Detect which cell encompasses the target text, then output its (x, y) center coordinate. 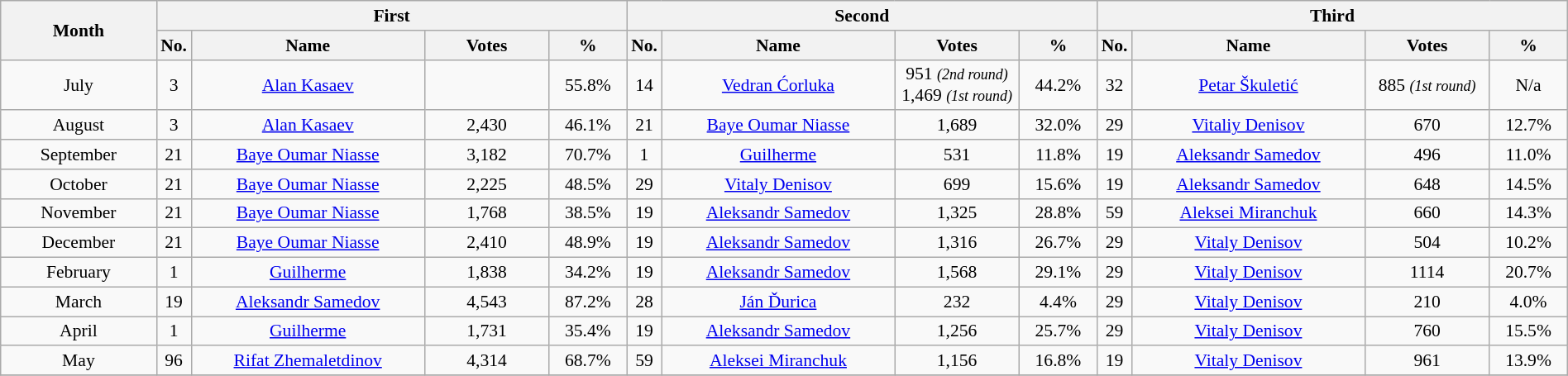
1,768 (486, 213)
May (79, 361)
1,316 (957, 243)
1,568 (957, 273)
4.4% (1058, 302)
Third (1333, 16)
December (79, 243)
28.8% (1058, 213)
32 (1115, 84)
531 (957, 155)
55.8% (588, 84)
April (79, 331)
February (79, 273)
35.4% (588, 331)
961 (1427, 361)
1,689 (957, 126)
38.5% (588, 213)
4.0% (1528, 302)
20.7% (1528, 273)
November (79, 213)
885 (1st round) (1427, 84)
28 (644, 302)
46.1% (588, 126)
26.7% (1058, 243)
Vedran Ćorluka (778, 84)
11.8% (1058, 155)
March (79, 302)
10.2% (1528, 243)
1,156 (957, 361)
4,314 (486, 361)
496 (1427, 155)
48.9% (588, 243)
70.7% (588, 155)
34.2% (588, 273)
232 (957, 302)
1,731 (486, 331)
First (392, 16)
951 (2nd round) 1,469 (1st round) (957, 84)
210 (1427, 302)
32.0% (1058, 126)
96 (174, 361)
44.2% (1058, 84)
699 (957, 184)
2,430 (486, 126)
14.3% (1528, 213)
68.7% (588, 361)
1,325 (957, 213)
87.2% (588, 302)
2,410 (486, 243)
3,182 (486, 155)
25.7% (1058, 331)
504 (1427, 243)
760 (1427, 331)
14 (644, 84)
1,838 (486, 273)
15.5% (1528, 331)
Month (79, 30)
Ján Ďurica (778, 302)
16.8% (1058, 361)
Second (862, 16)
July (79, 84)
August (79, 126)
Vitaliy Denisov (1248, 126)
1114 (1427, 273)
Petar Škuletić (1248, 84)
4,543 (486, 302)
13.9% (1528, 361)
N/a (1528, 84)
670 (1427, 126)
29.1% (1058, 273)
48.5% (588, 184)
Rifat Zhemaletdinov (308, 361)
15.6% (1058, 184)
2,225 (486, 184)
648 (1427, 184)
11.0% (1528, 155)
12.7% (1528, 126)
October (79, 184)
660 (1427, 213)
14.5% (1528, 184)
1,256 (957, 331)
September (79, 155)
